Find where the given text appears and provide that cell's center as (X, Y) coordinate. 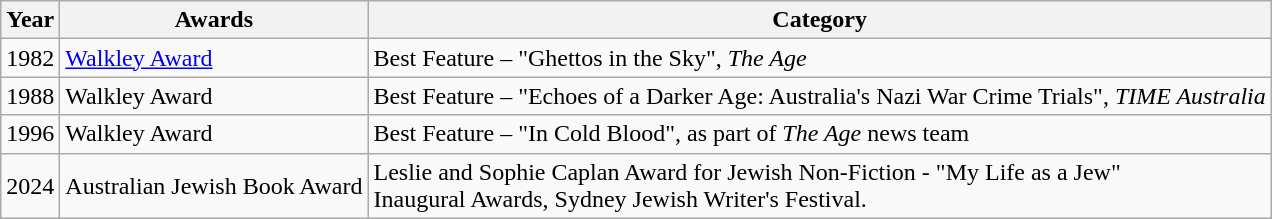
Best Feature – "Echoes of a Darker Age: Australia's Nazi War Crime Trials", TIME Australia (820, 96)
1996 (30, 134)
1982 (30, 58)
Leslie and Sophie Caplan Award for Jewish Non-Fiction - "My Life as a Jew"Inaugural Awards, Sydney Jewish Writer's Festival. (820, 186)
Best Feature – "Ghettos in the Sky", The Age (820, 58)
Year (30, 20)
1988 (30, 96)
Category (820, 20)
Awards (214, 20)
Best Feature – "In Cold Blood", as part of The Age news team (820, 134)
2024 (30, 186)
Australian Jewish Book Award (214, 186)
